Locate the cell with the specified text and output its [X, Y] center coordinate. 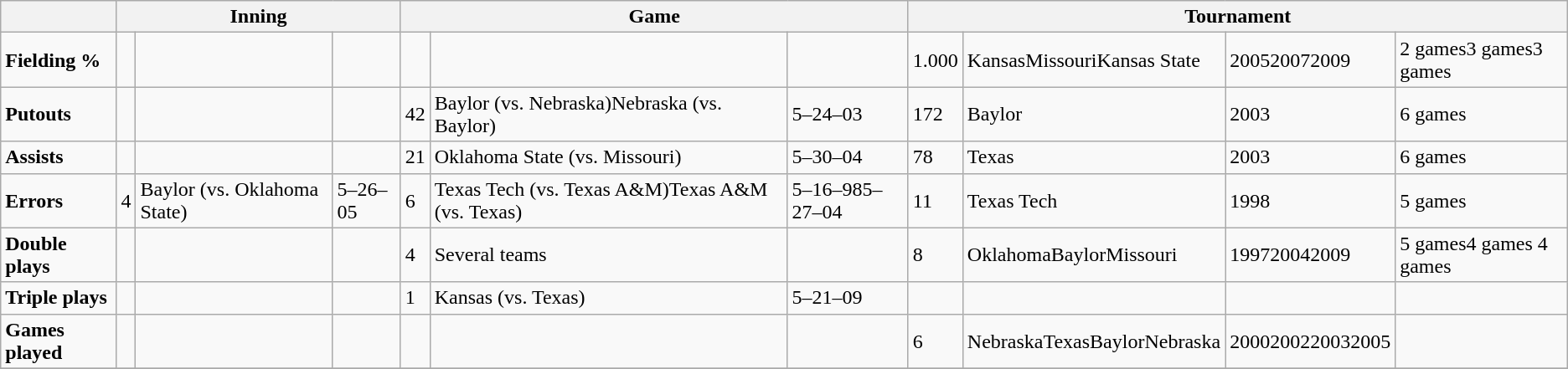
Errors [59, 201]
Putouts [59, 114]
5 games [1482, 201]
5–26–05 [367, 201]
Several teams [608, 254]
Fielding % [59, 60]
5–24–03 [848, 114]
Game [654, 17]
172 [935, 114]
OklahomaBaylorMissouri [1094, 254]
8 [935, 254]
5 games4 games 4 games [1482, 254]
Texas Tech (vs. Texas A&M)Texas A&M (vs. Texas) [608, 201]
KansasMissouriKansas State [1094, 60]
Oklahoma State (vs. Missouri) [608, 157]
Double plays [59, 254]
42 [415, 114]
Inning [258, 17]
2000200220032005 [1310, 341]
2 games3 games3 games [1482, 60]
Tournament [1238, 17]
5–16–985–27–04 [848, 201]
NebraskaTexasBaylorNebraska [1094, 341]
Assists [59, 157]
Triple plays [59, 298]
Baylor (vs. Oklahoma State) [235, 201]
5–21–09 [848, 298]
199720042009 [1310, 254]
Baylor (vs. Nebraska)Nebraska (vs. Baylor) [608, 114]
Baylor [1094, 114]
Kansas (vs. Texas) [608, 298]
1 [415, 298]
Texas Tech [1094, 201]
21 [415, 157]
11 [935, 201]
5–30–04 [848, 157]
Games played [59, 341]
200520072009 [1310, 60]
1.000 [935, 60]
78 [935, 157]
Texas [1094, 157]
1998 [1310, 201]
